Output the (X, Y) coordinate of the center of the cell containing the given text.  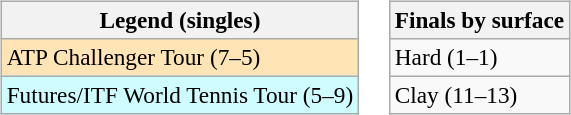
Finals by surface (479, 20)
Legend (singles) (180, 20)
ATP Challenger Tour (7–5) (180, 57)
Hard (1–1) (479, 57)
Futures/ITF World Tennis Tour (5–9) (180, 95)
Clay (11–13) (479, 95)
